Output the [x, y] coordinate of the center of the cell containing the given text.  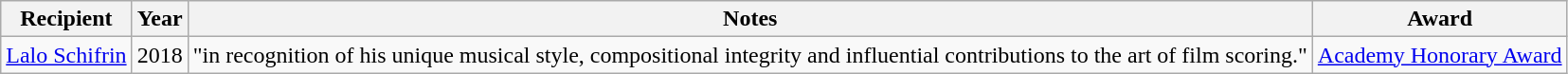
Year [159, 19]
Recipient [66, 19]
2018 [159, 55]
Academy Honorary Award [1440, 55]
"in recognition of his unique musical style, compositional integrity and influential contributions to the art of film scoring." [750, 55]
Award [1440, 19]
Notes [750, 19]
Lalo Schifrin [66, 55]
